For the text-containing cell, return its midpoint in (x, y) coordinate format. 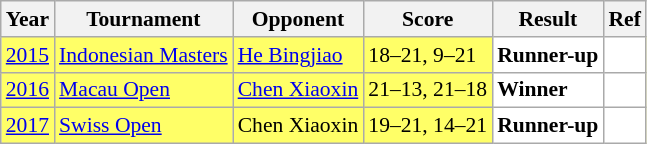
He Bingjiao (298, 55)
Ref (624, 19)
2016 (28, 90)
19–21, 14–21 (428, 126)
Tournament (144, 19)
Macau Open (144, 90)
Swiss Open (144, 126)
2017 (28, 126)
Score (428, 19)
Year (28, 19)
Winner (548, 90)
Result (548, 19)
18–21, 9–21 (428, 55)
21–13, 21–18 (428, 90)
Opponent (298, 19)
2015 (28, 55)
Indonesian Masters (144, 55)
